Search for the cell housing the specified text and yield its [x, y] center coordinate. 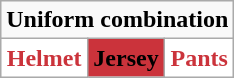
Pants [200, 58]
Jersey [126, 58]
Helmet [44, 58]
Uniform combination [118, 20]
